From the cell containing the given text, extract its center point as [x, y] coordinate. 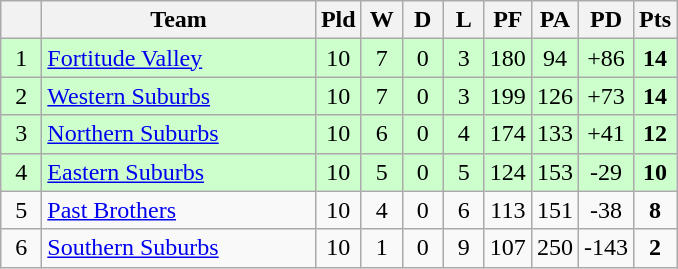
Southern Suburbs [179, 248]
Past Brothers [179, 210]
180 [508, 58]
107 [508, 248]
Western Suburbs [179, 96]
+86 [606, 58]
W [382, 20]
153 [554, 172]
199 [508, 96]
250 [554, 248]
113 [508, 210]
PF [508, 20]
Pts [654, 20]
124 [508, 172]
Team [179, 20]
PD [606, 20]
PA [554, 20]
9 [464, 248]
126 [554, 96]
151 [554, 210]
Northern Suburbs [179, 134]
8 [654, 210]
-143 [606, 248]
174 [508, 134]
+41 [606, 134]
+73 [606, 96]
Fortitude Valley [179, 58]
L [464, 20]
Pld [338, 20]
D [422, 20]
Eastern Suburbs [179, 172]
94 [554, 58]
12 [654, 134]
133 [554, 134]
-38 [606, 210]
-29 [606, 172]
